Determine the (X, Y) coordinate at the center of the cell enclosing the given text.  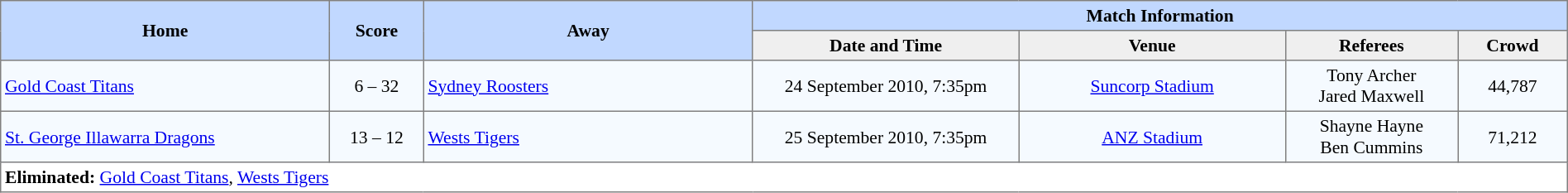
44,787 (1513, 86)
Gold Coast Titans (165, 86)
24 September 2010, 7:35pm (886, 86)
13 – 12 (377, 137)
Score (377, 31)
Wests Tigers (588, 137)
6 – 32 (377, 86)
Match Information (1159, 16)
Crowd (1513, 46)
Home (165, 31)
Suncorp Stadium (1152, 86)
Venue (1152, 46)
ANZ Stadium (1152, 137)
25 September 2010, 7:35pm (886, 137)
Eliminated: Gold Coast Titans, Wests Tigers (784, 177)
Tony ArcherJared Maxwell (1371, 86)
Away (588, 31)
Date and Time (886, 46)
71,212 (1513, 137)
Shayne HayneBen Cummins (1371, 137)
Sydney Roosters (588, 86)
St. George Illawarra Dragons (165, 137)
Referees (1371, 46)
